Return the [x, y] coordinate for the center point of the cell that contains the specified text.  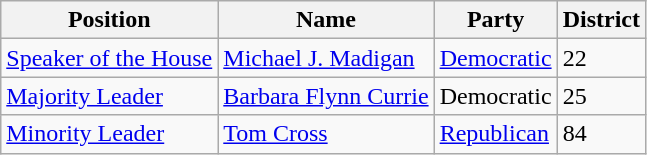
Tom Cross [326, 134]
84 [601, 134]
Speaker of the House [110, 58]
Barbara Flynn Currie [326, 96]
Michael J. Madigan [326, 58]
District [601, 20]
Position [110, 20]
Republican [496, 134]
Party [496, 20]
25 [601, 96]
Minority Leader [110, 134]
Name [326, 20]
Majority Leader [110, 96]
22 [601, 58]
